Provide the (x, y) coordinate of the cell's center where the given text is located.  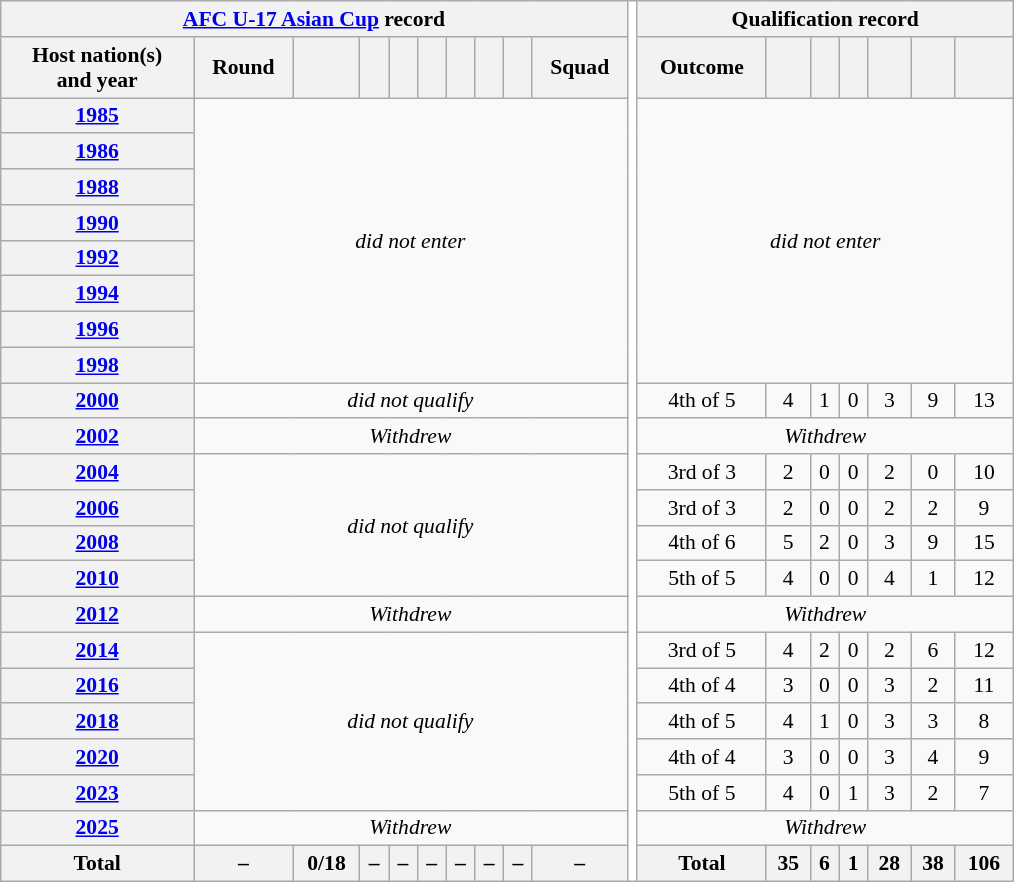
5 (788, 543)
7 (984, 793)
Outcome (702, 68)
AFC U-17 Asian Cup record (314, 19)
10 (984, 472)
38 (933, 864)
28 (890, 864)
1988 (98, 187)
2010 (98, 579)
2000 (98, 401)
4th of 6 (702, 543)
8 (984, 722)
2023 (98, 793)
0/18 (326, 864)
35 (788, 864)
2012 (98, 615)
2018 (98, 722)
2020 (98, 757)
3rd of 5 (702, 650)
2004 (98, 472)
Host nation(s)and year (98, 68)
2016 (98, 686)
1994 (98, 294)
11 (984, 686)
2006 (98, 508)
1992 (98, 258)
2014 (98, 650)
2025 (98, 828)
1998 (98, 365)
Squad (580, 68)
13 (984, 401)
15 (984, 543)
1990 (98, 223)
1996 (98, 330)
1985 (98, 116)
2002 (98, 437)
2008 (98, 543)
Round (244, 68)
106 (984, 864)
Qualification record (825, 19)
1986 (98, 152)
